Identify which cell holds the provided text, then report its (x, y) central coordinate. 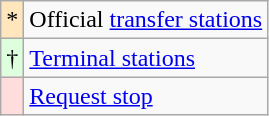
* (12, 20)
Request stop (146, 96)
Terminal stations (146, 58)
† (12, 58)
Official transfer stations (146, 20)
